Pinpoint the cell where the given text exists, returning its [x, y] midpoint coordinate. 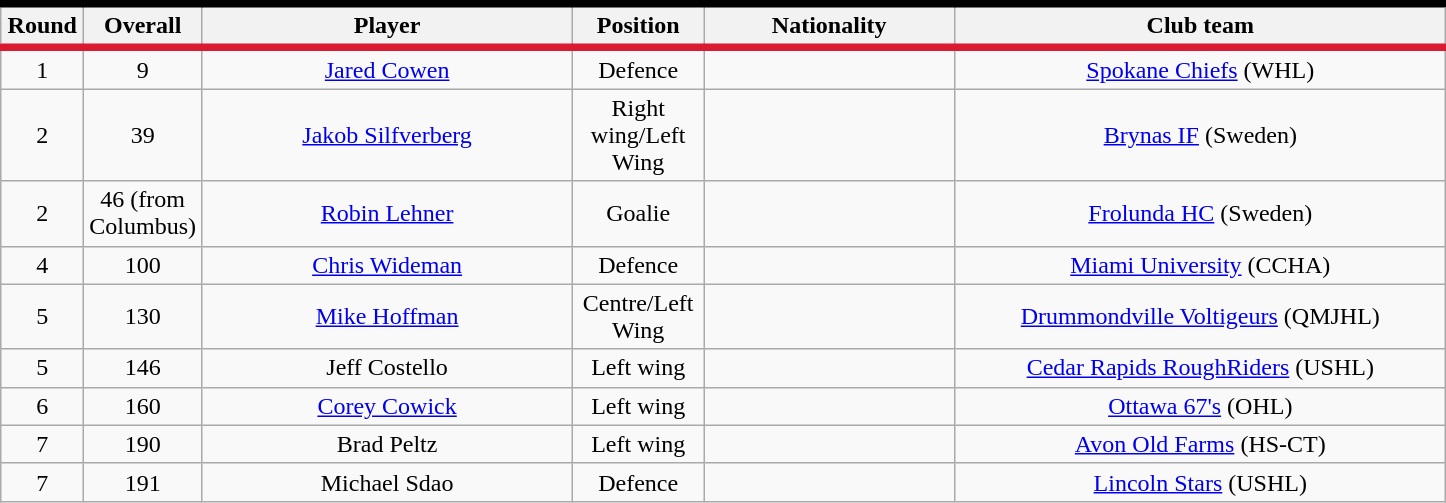
Chris Wideman [388, 265]
6 [42, 406]
Mike Hoffman [388, 316]
Miami University (CCHA) [1200, 265]
Brad Peltz [388, 444]
Jeff Costello [388, 368]
Nationality [830, 26]
Round [42, 26]
100 [143, 265]
9 [143, 68]
Overall [143, 26]
Ottawa 67's (OHL) [1200, 406]
Jakob Silfverberg [388, 135]
Lincoln Stars (USHL) [1200, 482]
Position [638, 26]
Drummondville Voltigeurs (QMJHL) [1200, 316]
130 [143, 316]
Player [388, 26]
Goalie [638, 214]
Spokane Chiefs (WHL) [1200, 68]
146 [143, 368]
Right wing/Left Wing [638, 135]
39 [143, 135]
Robin Lehner [388, 214]
46 (from Columbus) [143, 214]
Michael Sdao [388, 482]
Cedar Rapids RoughRiders (USHL) [1200, 368]
191 [143, 482]
Avon Old Farms (HS-CT) [1200, 444]
190 [143, 444]
Jared Cowen [388, 68]
Frolunda HC (Sweden) [1200, 214]
160 [143, 406]
Centre/Left Wing [638, 316]
4 [42, 265]
Brynas IF (Sweden) [1200, 135]
1 [42, 68]
Corey Cowick [388, 406]
Club team [1200, 26]
